Identify which cell holds the provided text, then report its (X, Y) central coordinate. 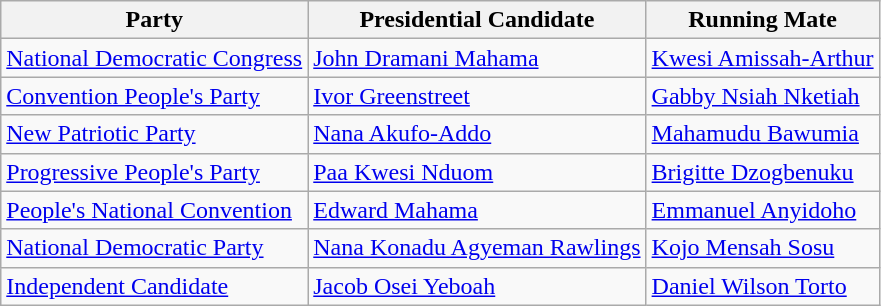
Running Mate (762, 20)
Brigitte Dzogbenuku (762, 172)
John Dramani Mahama (477, 58)
Mahamudu Bawumia (762, 134)
Independent Candidate (154, 286)
Nana Konadu Agyeman Rawlings (477, 248)
New Patriotic Party (154, 134)
Progressive People's Party (154, 172)
Edward Mahama (477, 210)
National Democratic Congress (154, 58)
Nana Akufo-Addo (477, 134)
National Democratic Party (154, 248)
Ivor Greenstreet (477, 96)
Jacob Osei Yeboah (477, 286)
Paa Kwesi Nduom (477, 172)
Kojo Mensah Sosu (762, 248)
People's National Convention (154, 210)
Emmanuel Anyidoho (762, 210)
Daniel Wilson Torto (762, 286)
Convention People's Party (154, 96)
Gabby Nsiah Nketiah (762, 96)
Party (154, 20)
Kwesi Amissah-Arthur (762, 58)
Presidential Candidate (477, 20)
